Capture the cell that displays the provided text and extract its [x, y] central coordinate. 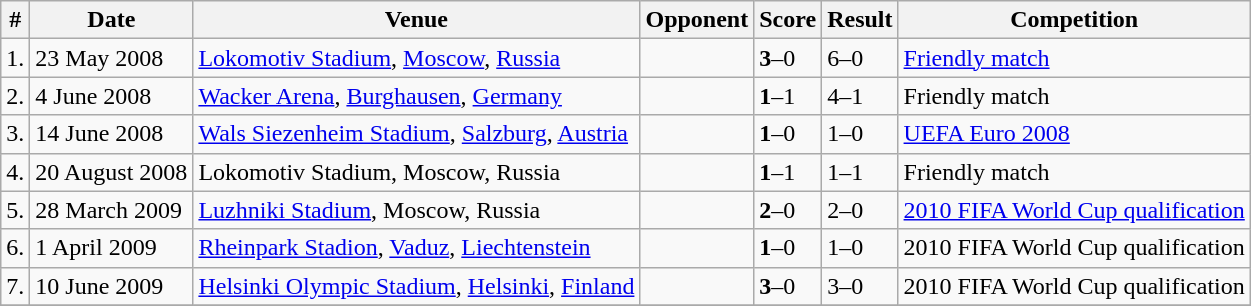
4. [16, 172]
20 August 2008 [112, 172]
1. [16, 58]
Opponent [697, 20]
Score [788, 20]
23 May 2008 [112, 58]
UEFA Euro 2008 [1074, 134]
Venue [416, 20]
1 April 2009 [112, 248]
Rheinpark Stadion, Vaduz, Liechtenstein [416, 248]
# [16, 20]
3. [16, 134]
6–0 [860, 58]
Wals Siezenheim Stadium, Salzburg, Austria [416, 134]
Date [112, 20]
Result [860, 20]
Luzhniki Stadium, Moscow, Russia [416, 210]
10 June 2009 [112, 286]
Helsinki Olympic Stadium, Helsinki, Finland [416, 286]
4–1 [860, 96]
4 June 2008 [112, 96]
7. [16, 286]
Wacker Arena, Burghausen, Germany [416, 96]
6. [16, 248]
28 March 2009 [112, 210]
2. [16, 96]
5. [16, 210]
Competition [1074, 20]
14 June 2008 [112, 134]
